Return [X, Y] of the center of cell containing provided text 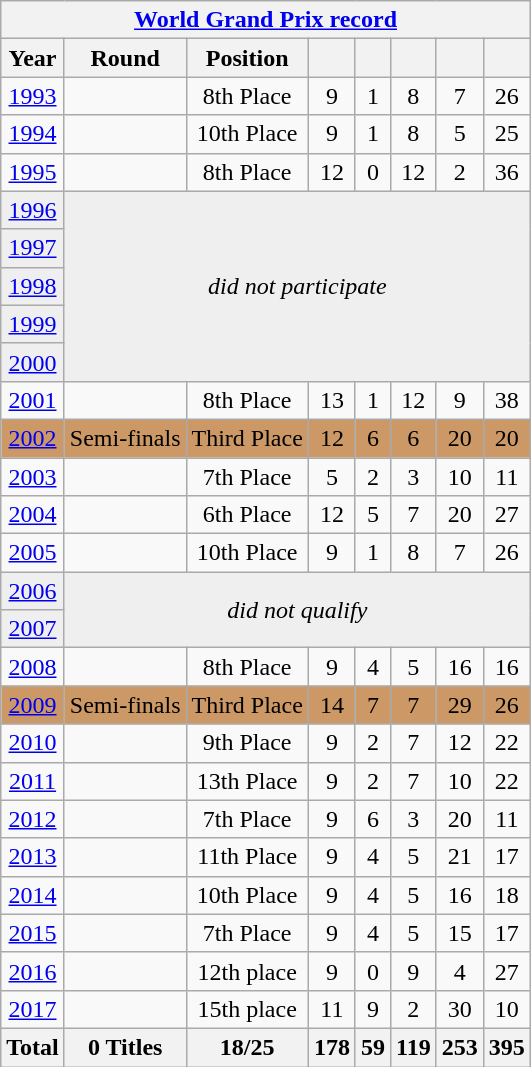
6th Place [247, 515]
2010 [33, 743]
2016 [33, 971]
2012 [33, 819]
2008 [33, 667]
36 [506, 172]
2003 [33, 477]
15th place [247, 1009]
15 [460, 933]
2002 [33, 438]
2009 [33, 705]
12th place [247, 971]
119 [413, 1047]
25 [506, 134]
1996 [33, 210]
11th Place [247, 857]
13th Place [247, 781]
2001 [33, 400]
1998 [33, 286]
21 [460, 857]
9th Place [247, 743]
1994 [33, 134]
18/25 [247, 1047]
2017 [33, 1009]
did not participate [297, 286]
World Grand Prix record [266, 20]
13 [332, 400]
2014 [33, 895]
Position [247, 58]
14 [332, 705]
18 [506, 895]
did not qualify [297, 610]
30 [460, 1009]
Year [33, 58]
0 Titles [125, 1047]
2004 [33, 515]
2006 [33, 591]
1999 [33, 324]
2007 [33, 629]
59 [372, 1047]
Total [33, 1047]
2000 [33, 362]
2005 [33, 553]
2013 [33, 857]
1997 [33, 248]
1995 [33, 172]
178 [332, 1047]
395 [506, 1047]
29 [460, 705]
2015 [33, 933]
253 [460, 1047]
38 [506, 400]
Round [125, 58]
2011 [33, 781]
1993 [33, 96]
